Output the (x, y) coordinate of the center of the cell containing the given text.  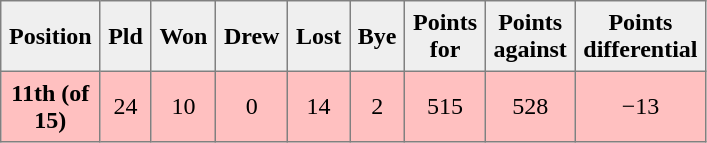
Won (184, 36)
24 (126, 106)
Bye (378, 36)
0 (252, 106)
528 (530, 106)
Lost (319, 36)
515 (446, 106)
14 (319, 106)
Points against (530, 36)
Position (50, 36)
Pld (126, 36)
Points for (446, 36)
10 (184, 106)
Points differential (640, 36)
−13 (640, 106)
2 (378, 106)
11th (of 15) (50, 106)
Drew (252, 36)
